Return the [x, y] coordinate for the center point of the cell that contains the specified text.  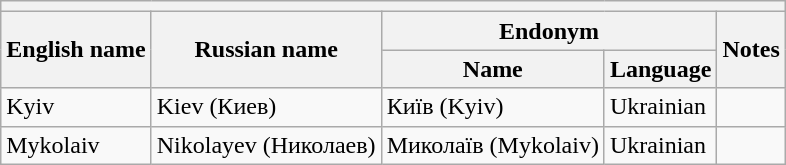
Endonym [549, 31]
Kiev (Киев) [266, 107]
Russian name [266, 50]
Notes [751, 50]
Mykolaiv [76, 145]
Language [660, 69]
Kyiv [76, 107]
English name [76, 50]
Nikolayev (Николаев) [266, 145]
Name [492, 69]
Миколаїв (Mykolaiv) [492, 145]
Київ (Kyiv) [492, 107]
